Find where the given text appears and provide that cell's center as [x, y] coordinate. 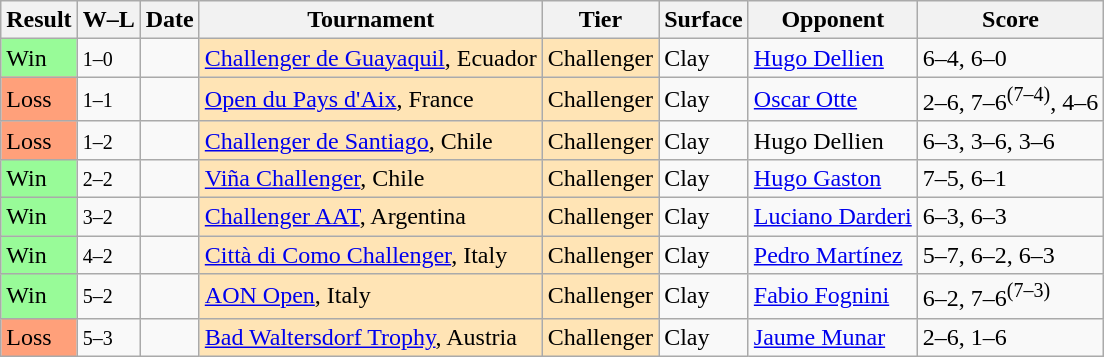
1–0 [108, 58]
Viña Challenger, Chile [370, 178]
7–5, 6–1 [1010, 178]
1–2 [108, 140]
Jaume Munar [832, 337]
Tournament [370, 20]
Pedro Martínez [832, 255]
Result [39, 20]
6–3, 6–3 [1010, 217]
2–6, 1–6 [1010, 337]
Challenger AAT, Argentina [370, 217]
Luciano Darderi [832, 217]
2–2 [108, 178]
W–L [108, 20]
6–3, 3–6, 3–6 [1010, 140]
5–2 [108, 296]
Challenger de Guayaquil, Ecuador [370, 58]
Open du Pays d'Aix, France [370, 100]
Opponent [832, 20]
AON Open, Italy [370, 296]
5–7, 6–2, 6–3 [1010, 255]
Città di Como Challenger, Italy [370, 255]
6–2, 7–6(7–3) [1010, 296]
1–1 [108, 100]
2–6, 7–6(7–4), 4–6 [1010, 100]
6–4, 6–0 [1010, 58]
Bad Waltersdorf Trophy, Austria [370, 337]
Surface [704, 20]
Fabio Fognini [832, 296]
Date [170, 20]
Hugo Gaston [832, 178]
Score [1010, 20]
5–3 [108, 337]
Challenger de Santiago, Chile [370, 140]
Tier [600, 20]
4–2 [108, 255]
3–2 [108, 217]
Oscar Otte [832, 100]
